Find where the given text appears and provide that cell's center as (x, y) coordinate. 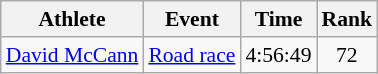
4:56:49 (278, 55)
Time (278, 19)
Athlete (72, 19)
David McCann (72, 55)
72 (346, 55)
Road race (192, 55)
Event (192, 19)
Rank (346, 19)
